Detect which cell encompasses the target text, then output its (X, Y) center coordinate. 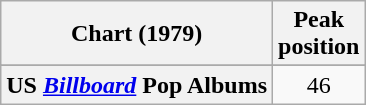
US Billboard Pop Albums (137, 85)
Peakposition (319, 34)
Chart (1979) (137, 34)
46 (319, 85)
